Extract the [x, y] coordinate from the center of the cell holding the provided text.  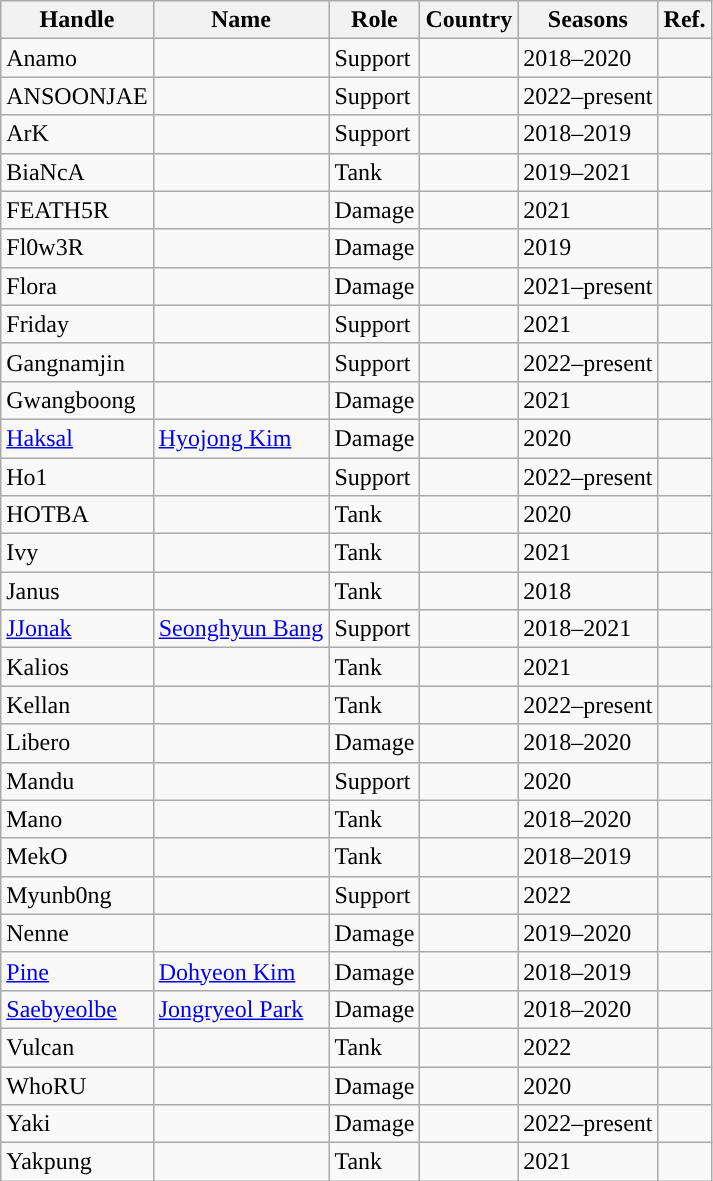
2019–2021 [588, 172]
Yaki [77, 1124]
Role [374, 20]
2018 [588, 591]
Ref. [684, 20]
Dohyeon Kim [241, 971]
Hyojong Kim [241, 438]
HOTBA [77, 515]
ArK [77, 134]
Myunb0ng [77, 895]
MekO [77, 857]
Gwangboong [77, 400]
Kellan [77, 705]
Nenne [77, 933]
Yakpung [77, 1162]
Anamo [77, 58]
Fl0w3R [77, 248]
FEATH5R [77, 210]
Pine [77, 971]
2021–present [588, 286]
Friday [77, 324]
Mano [77, 819]
JJonak [77, 629]
Mandu [77, 781]
Name [241, 20]
Saebyeolbe [77, 1009]
Libero [77, 743]
Country [469, 20]
Kalios [77, 667]
BiaNcA [77, 172]
Handle [77, 20]
Ho1 [77, 477]
Ivy [77, 553]
Vulcan [77, 1047]
Flora [77, 286]
2019–2020 [588, 933]
Haksal [77, 438]
Janus [77, 591]
2018–2021 [588, 629]
ANSOONJAE [77, 96]
Gangnamjin [77, 362]
Seonghyun Bang [241, 629]
Jongryeol Park [241, 1009]
2019 [588, 248]
Seasons [588, 20]
WhoRU [77, 1085]
